Return (x, y) of the center of cell containing provided text 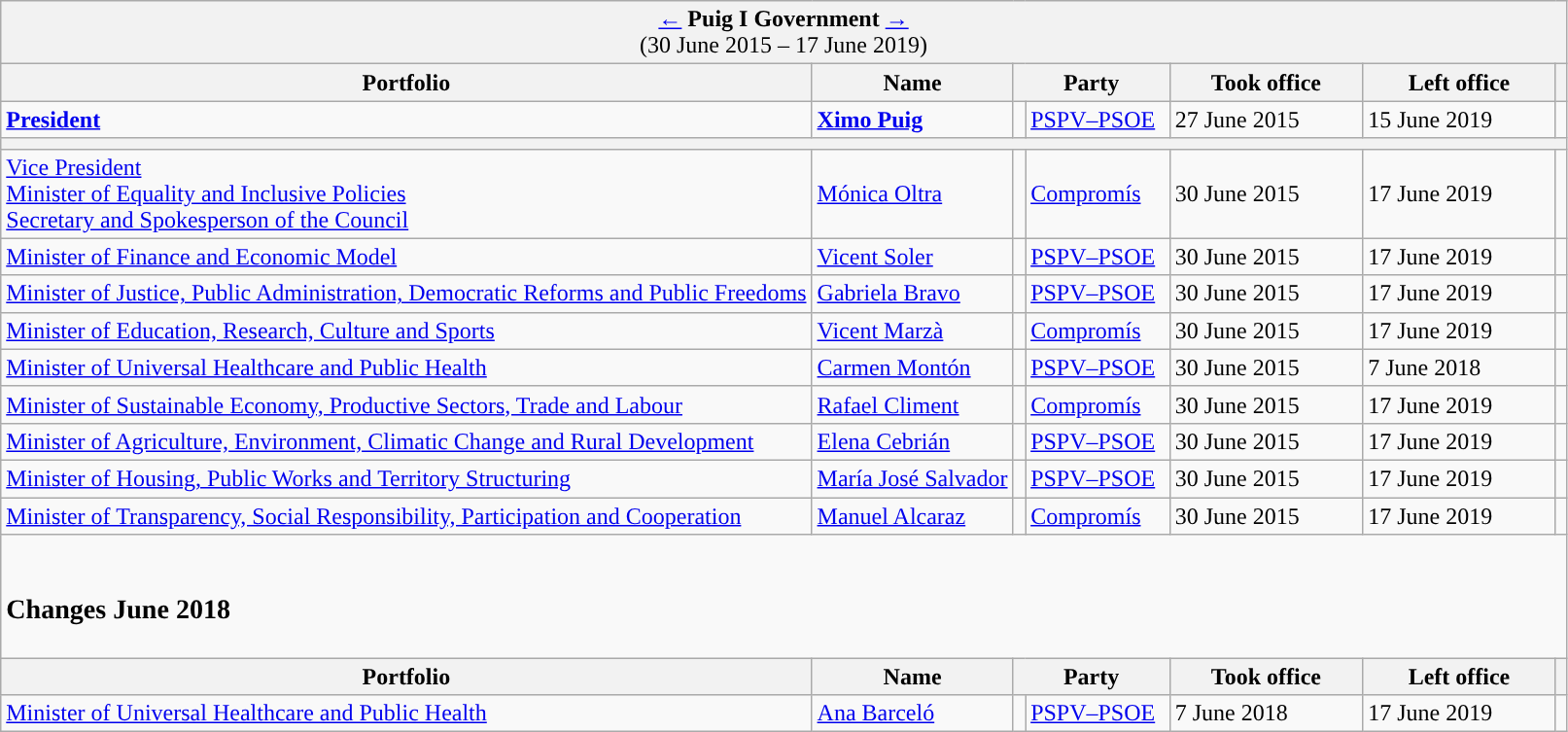
Carmen Montón (912, 367)
Elena Cebrián (912, 441)
Changes June 2018 (784, 597)
Mónica Oltra (912, 193)
Rafael Climent (912, 404)
President (406, 120)
Minister of Sustainable Economy, Productive Sectors, Trade and Labour (406, 404)
Minister of Agriculture, Environment, Climatic Change and Rural Development (406, 441)
27 June 2015 (1266, 120)
Vice PresidentMinister of Equality and Inclusive PoliciesSecretary and Spokesperson of the Council (406, 193)
Minister of Justice, Public Administration, Democratic Reforms and Public Freedoms (406, 294)
Minister of Housing, Public Works and Territory Structuring (406, 478)
Gabriela Bravo (912, 294)
15 June 2019 (1460, 120)
Minister of Finance and Economic Model (406, 257)
Minister of Transparency, Social Responsibility, Participation and Cooperation (406, 516)
Ana Barceló (912, 714)
Vicent Soler (912, 257)
Ximo Puig (912, 120)
Minister of Education, Research, Culture and Sports (406, 331)
← Puig I Government →(30 June 2015 – 17 June 2019) (784, 33)
María José Salvador (912, 478)
Manuel Alcaraz (912, 516)
Vicent Marzà (912, 331)
